Return the [x, y] coordinate for the center point of the cell that contains the specified text.  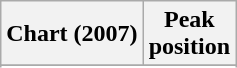
Peakposition [189, 34]
Chart (2007) [72, 34]
